Capture the cell that displays the provided text and extract its (X, Y) central coordinate. 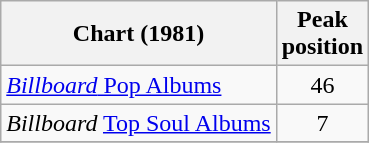
Billboard Top Soul Albums (138, 123)
7 (322, 123)
Chart (1981) (138, 34)
Peakposition (322, 34)
Billboard Pop Albums (138, 85)
46 (322, 85)
